Identify which cell holds the provided text, then report its [X, Y] central coordinate. 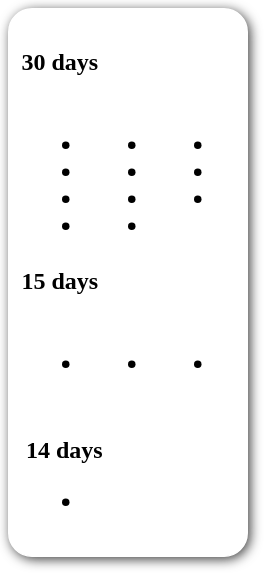
14 days [64, 474]
30 days 15 days 14 days [125, 282]
